Extract the [x, y] coordinate from the center of the cell holding the provided text.  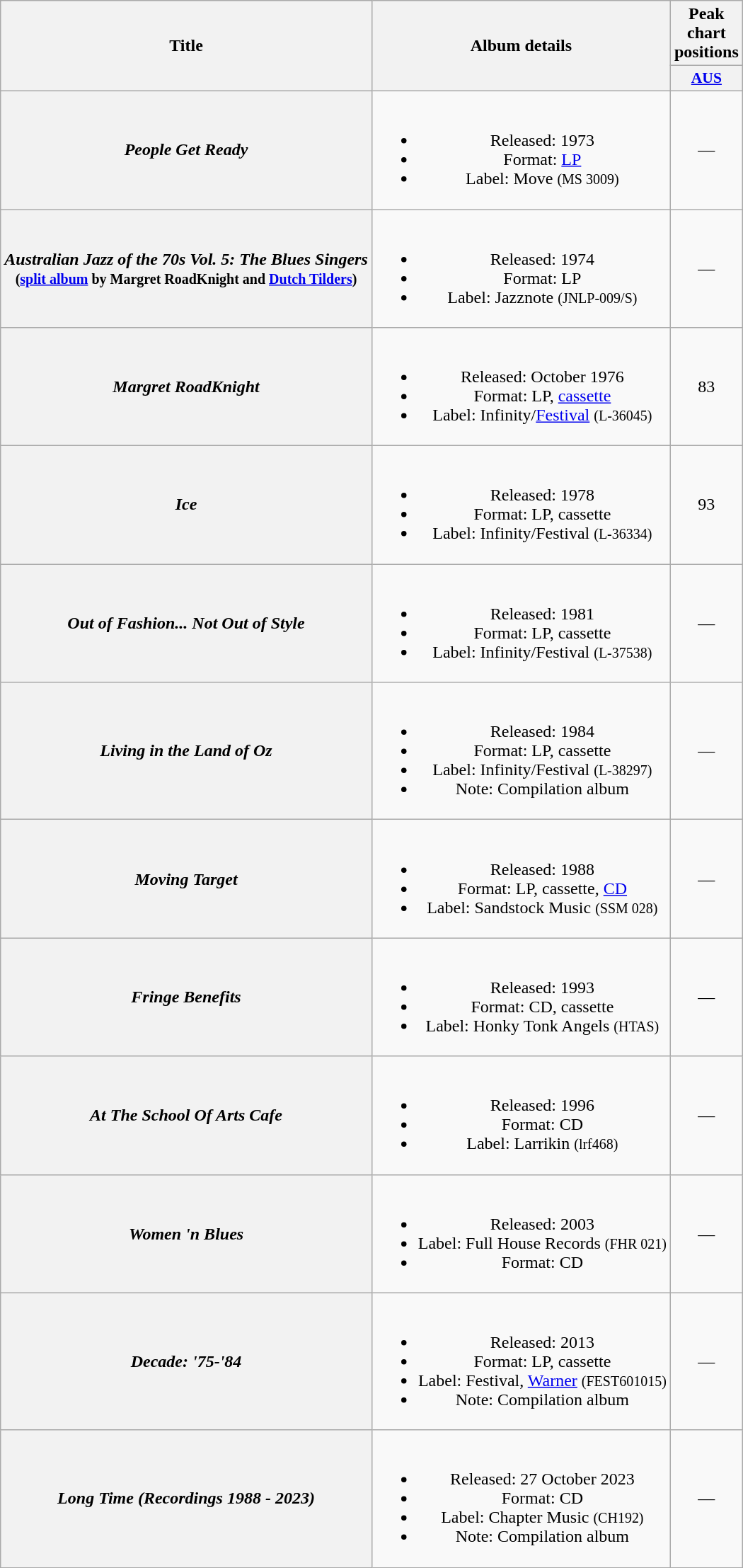
Fringe Benefits [187, 997]
Released: 1974Format: LPLabel: Jazznote (JNLP-009/S) [521, 269]
Women 'n Blues [187, 1233]
People Get Ready [187, 150]
Peak chart positions [706, 33]
Released: 1996Format: CDLabel: Larrikin (lrf468) [521, 1116]
Long Time (Recordings 1988 - 2023) [187, 1499]
Released: October 1976Format: LP, cassetteLabel: Infinity/Festival (L-36045) [521, 387]
Released: 27 October 2023Format: CDLabel: Chapter Music (CH192)Note: Compilation album [521, 1499]
Released: 1978Format: LP, cassetteLabel: Infinity/Festival (L-36334) [521, 505]
Living in the Land of Oz [187, 751]
Released: 1988Format: LP, cassette, CDLabel: Sandstock Music (SSM 028) [521, 879]
Released: 1984Format: LP, cassetteLabel: Infinity/Festival (L-38297)Note: Compilation album [521, 751]
Album details [521, 46]
Released: 2003Label: Full House Records (FHR 021)Format: CD [521, 1233]
At The School Of Arts Cafe [187, 1116]
Margret RoadKnight [187, 387]
83 [706, 387]
Title [187, 46]
93 [706, 505]
Out of Fashion... Not Out of Style [187, 623]
Decade: '75-'84 [187, 1361]
Ice [187, 505]
Released: 1981Format: LP, cassetteLabel: Infinity/Festival (L-37538) [521, 623]
Released: 1973Format: LPLabel: Move (MS 3009) [521, 150]
AUS [706, 79]
Released: 1993Format: CD, cassetteLabel: Honky Tonk Angels (HTAS) [521, 997]
Australian Jazz of the 70s Vol. 5: The Blues Singers(split album by Margret RoadKnight and Dutch Tilders) [187, 269]
Released: 2013Format: LP, cassetteLabel: Festival, Warner (FEST601015)Note: Compilation album [521, 1361]
Moving Target [187, 879]
